Extract the (x, y) coordinate from the center of the cell holding the provided text.  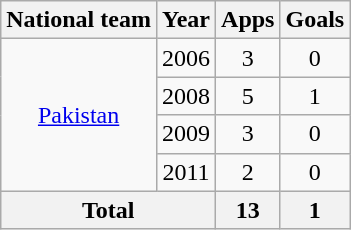
2006 (186, 58)
2009 (186, 134)
Goals (315, 20)
2011 (186, 172)
Pakistan (79, 115)
2008 (186, 96)
13 (248, 210)
Total (108, 210)
5 (248, 96)
2 (248, 172)
Year (186, 20)
Apps (248, 20)
National team (79, 20)
